Capture the cell that displays the provided text and extract its [X, Y] central coordinate. 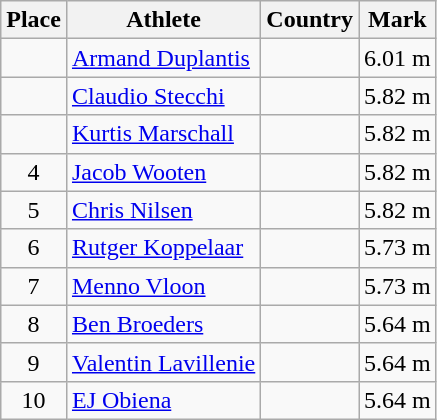
Mark [398, 20]
6.01 m [398, 58]
Ben Broeders [163, 324]
Place [34, 20]
Kurtis Marschall [163, 134]
5 [34, 210]
Jacob Wooten [163, 172]
Chris Nilsen [163, 210]
Armand Duplantis [163, 58]
Claudio Stecchi [163, 96]
EJ Obiena [163, 400]
8 [34, 324]
10 [34, 400]
4 [34, 172]
Menno Vloon [163, 286]
6 [34, 248]
7 [34, 286]
Athlete [163, 20]
9 [34, 362]
Valentin Lavillenie [163, 362]
Rutger Koppelaar [163, 248]
Country [310, 20]
